Return [x, y] of the center of cell containing provided text 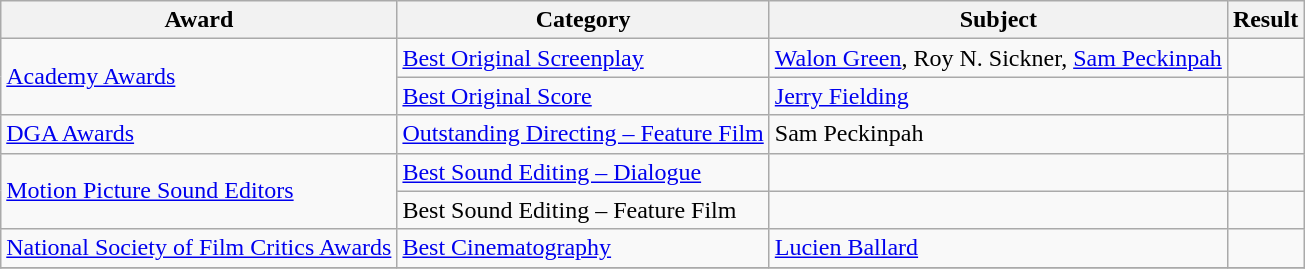
Best Sound Editing – Dialogue [583, 172]
Best Cinematography [583, 248]
National Society of Film Critics Awards [199, 248]
Award [199, 20]
Motion Picture Sound Editors [199, 191]
Category [583, 20]
Walon Green, Roy N. Sickner, Sam Peckinpah [998, 58]
Outstanding Directing – Feature Film [583, 134]
Result [1265, 20]
Subject [998, 20]
Academy Awards [199, 77]
Best Sound Editing – Feature Film [583, 210]
DGA Awards [199, 134]
Best Original Score [583, 96]
Sam Peckinpah [998, 134]
Jerry Fielding [998, 96]
Lucien Ballard [998, 248]
Best Original Screenplay [583, 58]
